From the cell containing the given text, extract its center point as (X, Y) coordinate. 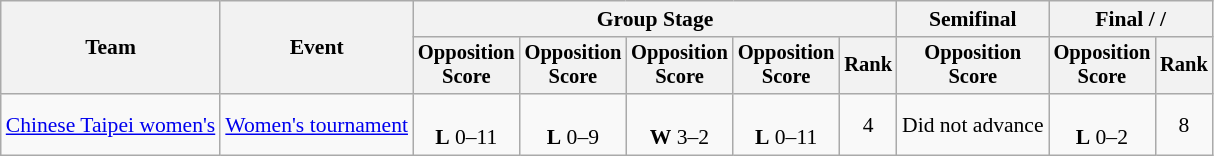
W 3–2 (680, 124)
Did not advance (973, 124)
Team (111, 48)
Chinese Taipei women's (111, 124)
Women's tournament (316, 124)
L 0–2 (1102, 124)
Final / / (1131, 19)
4 (868, 124)
Semifinal (973, 19)
Group Stage (655, 19)
L 0–9 (574, 124)
8 (1184, 124)
Event (316, 48)
